Return (X, Y) of the center of cell containing provided text 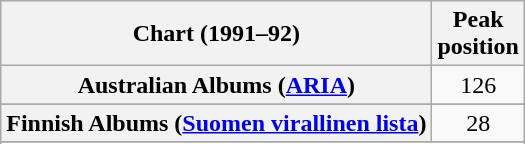
126 (478, 85)
Peakposition (478, 34)
Chart (1991–92) (216, 34)
28 (478, 123)
Finnish Albums (Suomen virallinen lista) (216, 123)
Australian Albums (ARIA) (216, 85)
